Provide the [x, y] coordinate of the cell's center where the given text is located.  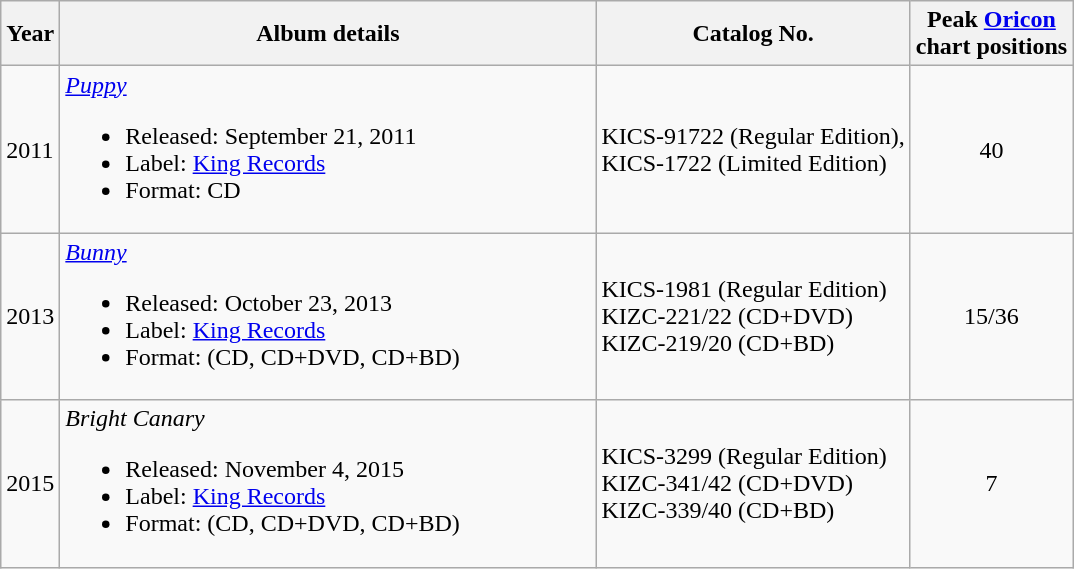
Catalog No. [753, 34]
KICS-91722 (Regular Edition), KICS-1722 (Limited Edition) [753, 150]
Year [30, 34]
Bright CanaryReleased: November 4, 2015Label: King RecordsFormat: (CD, CD+DVD, CD+BD) [328, 484]
KICS-1981 (Regular Edition) KIZC-221/22 (CD+DVD) KIZC-219/20 (CD+BD) [753, 316]
15/36 [991, 316]
Album details [328, 34]
2013 [30, 316]
KICS-3299 (Regular Edition) KIZC-341/42 (CD+DVD) KIZC-339/40 (CD+BD) [753, 484]
40 [991, 150]
2011 [30, 150]
7 [991, 484]
BunnyReleased: October 23, 2013Label: King RecordsFormat: (CD, CD+DVD, CD+BD) [328, 316]
Peak Oricon chart positions [991, 34]
PuppyReleased: September 21, 2011Label: King RecordsFormat: CD [328, 150]
2015 [30, 484]
